Find where the given text appears and provide that cell's center as (X, Y) coordinate. 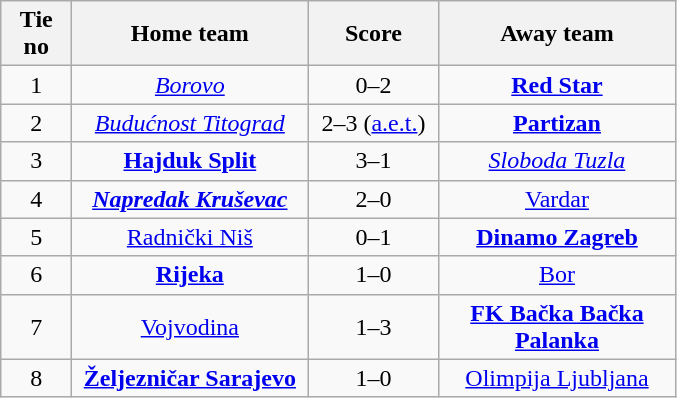
0–1 (374, 237)
Željezničar Sarajevo (190, 378)
Tie no (36, 34)
3 (36, 161)
Red Star (557, 85)
5 (36, 237)
3–1 (374, 161)
Radnički Niš (190, 237)
Vardar (557, 199)
Away team (557, 34)
2–0 (374, 199)
Rijeka (190, 275)
Borovo (190, 85)
1–3 (374, 326)
Olimpija Ljubljana (557, 378)
1 (36, 85)
Score (374, 34)
6 (36, 275)
Bor (557, 275)
4 (36, 199)
7 (36, 326)
2–3 (a.e.t.) (374, 123)
Partizan (557, 123)
2 (36, 123)
Dinamo Zagreb (557, 237)
FK Bačka Bačka Palanka (557, 326)
Home team (190, 34)
8 (36, 378)
Sloboda Tuzla (557, 161)
Hajduk Split (190, 161)
Budućnost Titograd (190, 123)
Napredak Kruševac (190, 199)
0–2 (374, 85)
Vojvodina (190, 326)
